Capture the cell that displays the provided text and extract its (X, Y) central coordinate. 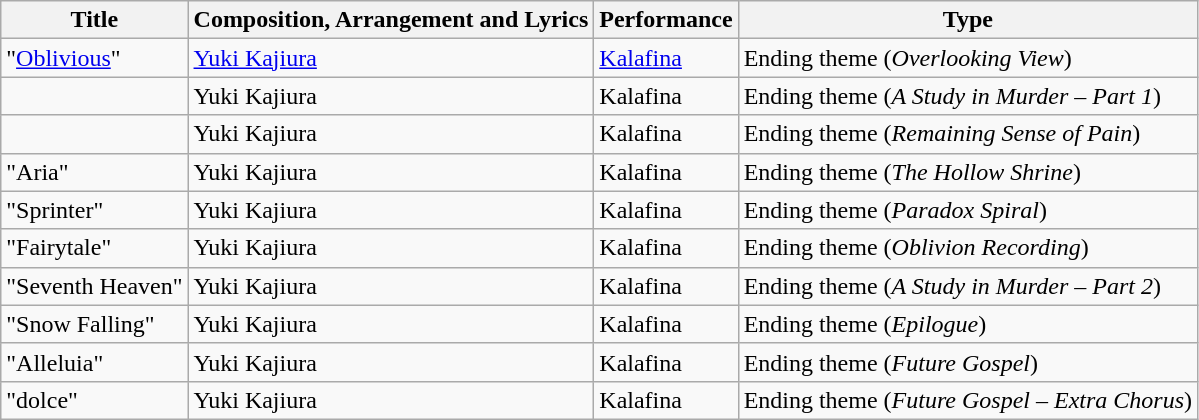
"dolce" (94, 400)
"Aria" (94, 172)
Ending theme (Epilogue) (968, 324)
Ending theme (Remaining Sense of Pain) (968, 134)
"Seventh Heaven" (94, 286)
Ending theme (Paradox Spiral) (968, 210)
"Snow Falling" (94, 324)
Ending theme (A Study in Murder – Part 2) (968, 286)
Composition, Arrangement and Lyrics (391, 20)
Ending theme (The Hollow Shrine) (968, 172)
"Fairytale" (94, 248)
Performance (666, 20)
Ending theme (Oblivion Recording) (968, 248)
"Oblivious" (94, 58)
Title (94, 20)
Ending theme (A Study in Murder – Part 1) (968, 96)
"Alleluia" (94, 362)
"Sprinter" (94, 210)
Ending theme (Future Gospel) (968, 362)
Type (968, 20)
Ending theme (Future Gospel – Extra Chorus) (968, 400)
Ending theme (Overlooking View) (968, 58)
